Return the [X, Y] coordinate for the center point of the cell that contains the specified text.  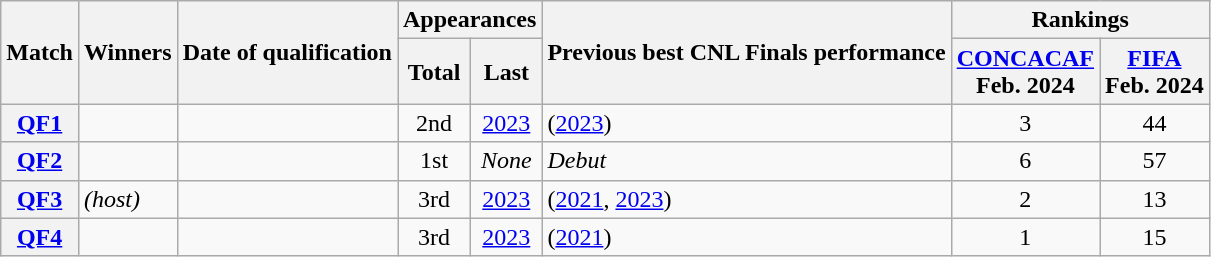
Match [40, 52]
Previous best CNL Finals performance [746, 52]
(2021) [746, 237]
QF2 [40, 161]
1st [434, 161]
CONCACAFFeb. 2024 [1025, 72]
15 [1155, 237]
Date of qualification [287, 52]
44 [1155, 123]
57 [1155, 161]
QF3 [40, 199]
Debut [746, 161]
2nd [434, 123]
QF4 [40, 237]
Winners [128, 52]
(2023) [746, 123]
Last [506, 72]
(2021, 2023) [746, 199]
3 [1025, 123]
FIFAFeb. 2024 [1155, 72]
Total [434, 72]
6 [1025, 161]
2 [1025, 199]
(host) [128, 199]
Appearances [470, 20]
QF1 [40, 123]
Rankings [1080, 20]
1 [1025, 237]
13 [1155, 199]
None [506, 161]
